Scan for the cell matching the given text and deliver its [x, y] coordinate at center. 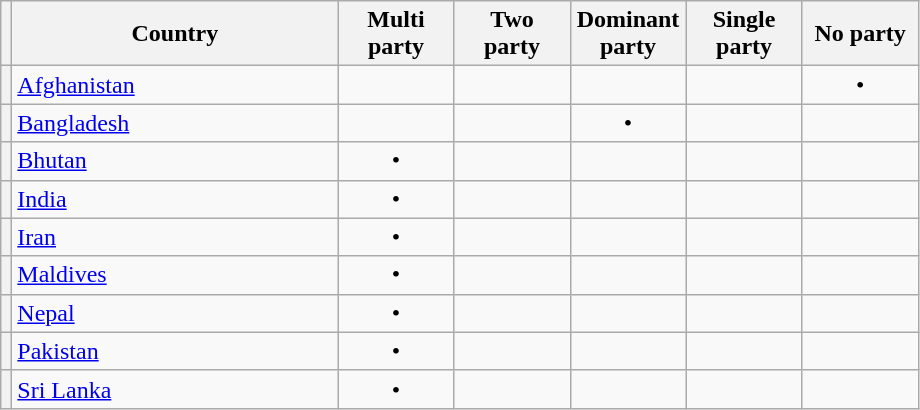
Maldives [175, 275]
Bhutan [175, 161]
Pakistan [175, 351]
No party [860, 34]
Two party [512, 34]
Dominant party [628, 34]
Afghanistan [175, 85]
Iran [175, 237]
Bangladesh [175, 123]
Multi party [396, 34]
Nepal [175, 313]
Country [175, 34]
India [175, 199]
Sri Lanka [175, 389]
Single party [744, 34]
